Pinpoint the cell where the given text exists, returning its [X, Y] midpoint coordinate. 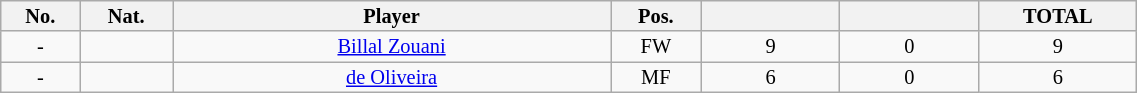
Pos. [656, 16]
Billal Zouani [392, 46]
TOTAL [1058, 16]
de Oliveira [392, 78]
FW [656, 46]
Nat. [126, 16]
Player [392, 16]
MF [656, 78]
No. [40, 16]
